Scan for the cell matching the given text and deliver its [x, y] coordinate at center. 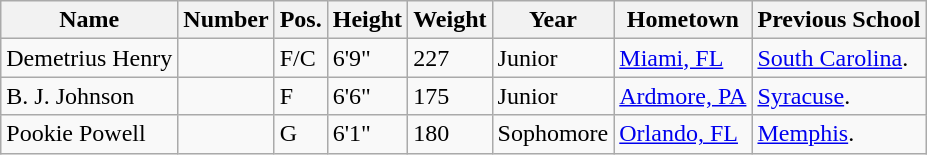
Weight [450, 20]
Number [226, 20]
South Carolina. [839, 58]
Demetrius Henry [90, 58]
B. J. Johnson [90, 96]
6'9" [367, 58]
175 [450, 96]
Hometown [683, 20]
6'1" [367, 134]
F [300, 96]
Memphis. [839, 134]
Sophomore [553, 134]
Previous School [839, 20]
Ardmore, PA [683, 96]
G [300, 134]
227 [450, 58]
Orlando, FL [683, 134]
Name [90, 20]
Miami, FL [683, 58]
180 [450, 134]
Pookie Powell [90, 134]
Height [367, 20]
F/C [300, 58]
6'6" [367, 96]
Syracuse. [839, 96]
Year [553, 20]
Pos. [300, 20]
